Provide the (x, y) coordinate of the cell's center where the given text is located.  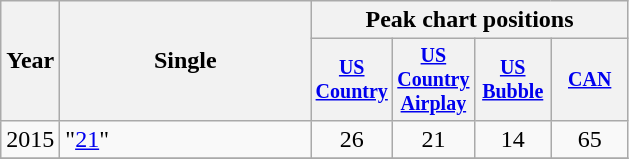
US Country Airplay (434, 80)
"21" (186, 139)
2015 (30, 139)
CAN (590, 80)
US Bubble (512, 80)
Peak chart positions (470, 20)
Single (186, 61)
21 (434, 139)
Year (30, 61)
26 (352, 139)
14 (512, 139)
65 (590, 139)
US Country (352, 80)
